Extract the [x, y] coordinate from the center of the cell holding the provided text.  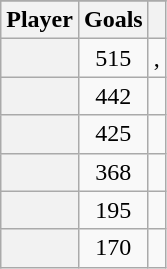
Goals [113, 20]
195 [113, 210]
, [156, 58]
442 [113, 96]
368 [113, 172]
515 [113, 58]
425 [113, 134]
Player [40, 20]
170 [113, 248]
